Find where the given text appears and provide that cell's center as (x, y) coordinate. 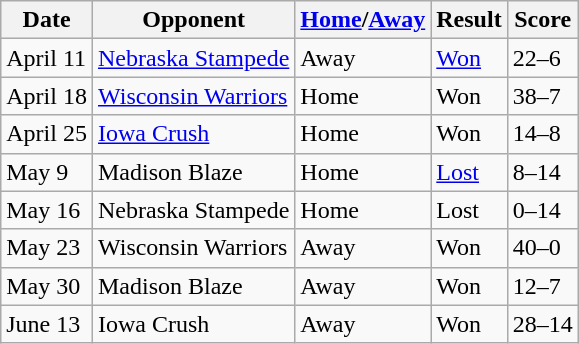
12–7 (542, 286)
Result (469, 20)
22–6 (542, 58)
38–7 (542, 96)
April 25 (47, 134)
June 13 (47, 324)
Opponent (193, 20)
May 23 (47, 248)
Score (542, 20)
8–14 (542, 172)
40–0 (542, 248)
May 16 (47, 210)
0–14 (542, 210)
14–8 (542, 134)
Home/Away (363, 20)
May 9 (47, 172)
April 11 (47, 58)
28–14 (542, 324)
Date (47, 20)
April 18 (47, 96)
May 30 (47, 286)
